Determine the (X, Y) coordinate at the center of the cell enclosing the given text.  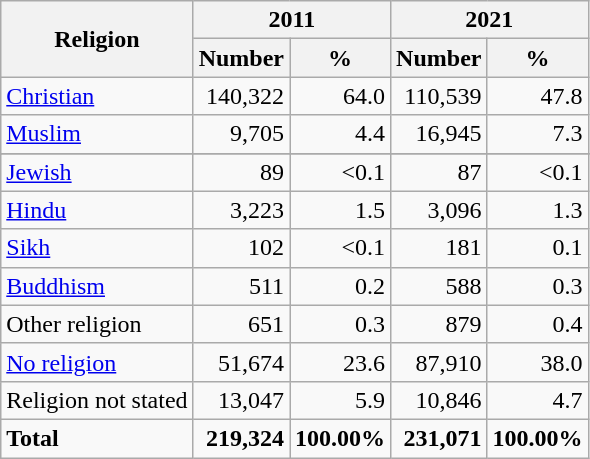
38.0 (538, 362)
Muslim (97, 134)
23.6 (340, 362)
Buddhism (97, 286)
140,322 (241, 96)
4.7 (538, 400)
651 (241, 324)
0.1 (538, 248)
87 (439, 172)
16,945 (439, 134)
Other religion (97, 324)
Religion not stated (97, 400)
47.8 (538, 96)
7.3 (538, 134)
51,674 (241, 362)
588 (439, 286)
2011 (292, 20)
87,910 (439, 362)
3,096 (439, 210)
Total (97, 438)
Religion (97, 39)
102 (241, 248)
3,223 (241, 210)
0.4 (538, 324)
0.2 (340, 286)
1.5 (340, 210)
89 (241, 172)
4.4 (340, 134)
Christian (97, 96)
219,324 (241, 438)
10,846 (439, 400)
1.3 (538, 210)
2021 (490, 20)
64.0 (340, 96)
231,071 (439, 438)
Sikh (97, 248)
Jewish (97, 172)
511 (241, 286)
110,539 (439, 96)
Hindu (97, 210)
13,047 (241, 400)
9,705 (241, 134)
5.9 (340, 400)
181 (439, 248)
879 (439, 324)
No religion (97, 362)
